Capture the cell that displays the provided text and extract its [X, Y] central coordinate. 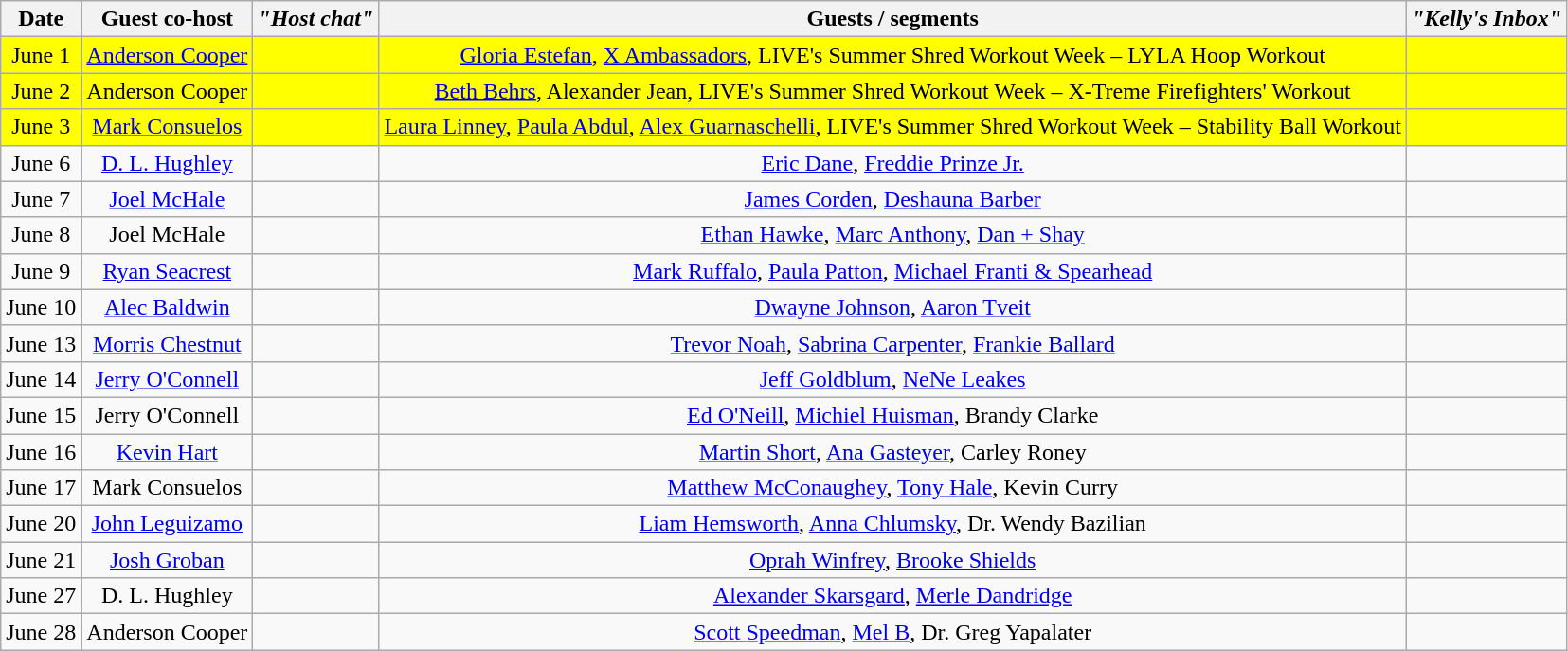
Scott Speedman, Mel B, Dr. Greg Yapalater [892, 632]
Alexander Skarsgard, Merle Dandridge [892, 596]
Gloria Estefan, X Ambassadors, LIVE's Summer Shred Workout Week – LYLA Hoop Workout [892, 55]
June 16 [42, 452]
Matthew McConaughey, Tony Hale, Kevin Curry [892, 488]
Josh Groban [167, 560]
Beth Behrs, Alexander Jean, LIVE's Summer Shred Workout Week – X-Treme Firefighters' Workout [892, 91]
June 15 [42, 415]
June 3 [42, 127]
Ethan Hawke, Marc Anthony, Dan + Shay [892, 235]
Date [42, 19]
Kevin Hart [167, 452]
Martin Short, Ana Gasteyer, Carley Roney [892, 452]
Ryan Seacrest [167, 271]
Liam Hemsworth, Anna Chlumsky, Dr. Wendy Bazilian [892, 524]
Oprah Winfrey, Brooke Shields [892, 560]
June 9 [42, 271]
June 1 [42, 55]
June 10 [42, 307]
June 6 [42, 163]
Alec Baldwin [167, 307]
"Host chat" [316, 19]
Guest co-host [167, 19]
June 21 [42, 560]
John Leguizamo [167, 524]
Jeff Goldblum, NeNe Leakes [892, 379]
Ed O'Neill, Michiel Huisman, Brandy Clarke [892, 415]
June 8 [42, 235]
June 20 [42, 524]
Guests / segments [892, 19]
June 14 [42, 379]
Morris Chestnut [167, 343]
June 7 [42, 199]
Trevor Noah, Sabrina Carpenter, Frankie Ballard [892, 343]
Dwayne Johnson, Aaron Tveit [892, 307]
Mark Ruffalo, Paula Patton, Michael Franti & Spearhead [892, 271]
Laura Linney, Paula Abdul, Alex Guarnaschelli, LIVE's Summer Shred Workout Week – Stability Ball Workout [892, 127]
Eric Dane, Freddie Prinze Jr. [892, 163]
June 2 [42, 91]
"Kelly's Inbox" [1486, 19]
June 27 [42, 596]
June 28 [42, 632]
June 17 [42, 488]
June 13 [42, 343]
James Corden, Deshauna Barber [892, 199]
